Locate the cell with the specified text and output its (X, Y) center coordinate. 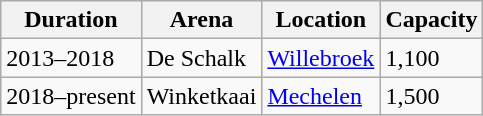
2013–2018 (71, 58)
1,100 (432, 58)
Winketkaai (202, 96)
De Schalk (202, 58)
Location (321, 20)
Mechelen (321, 96)
Willebroek (321, 58)
Arena (202, 20)
1,500 (432, 96)
Capacity (432, 20)
2018–present (71, 96)
Duration (71, 20)
